Capture the cell that displays the provided text and extract its [X, Y] central coordinate. 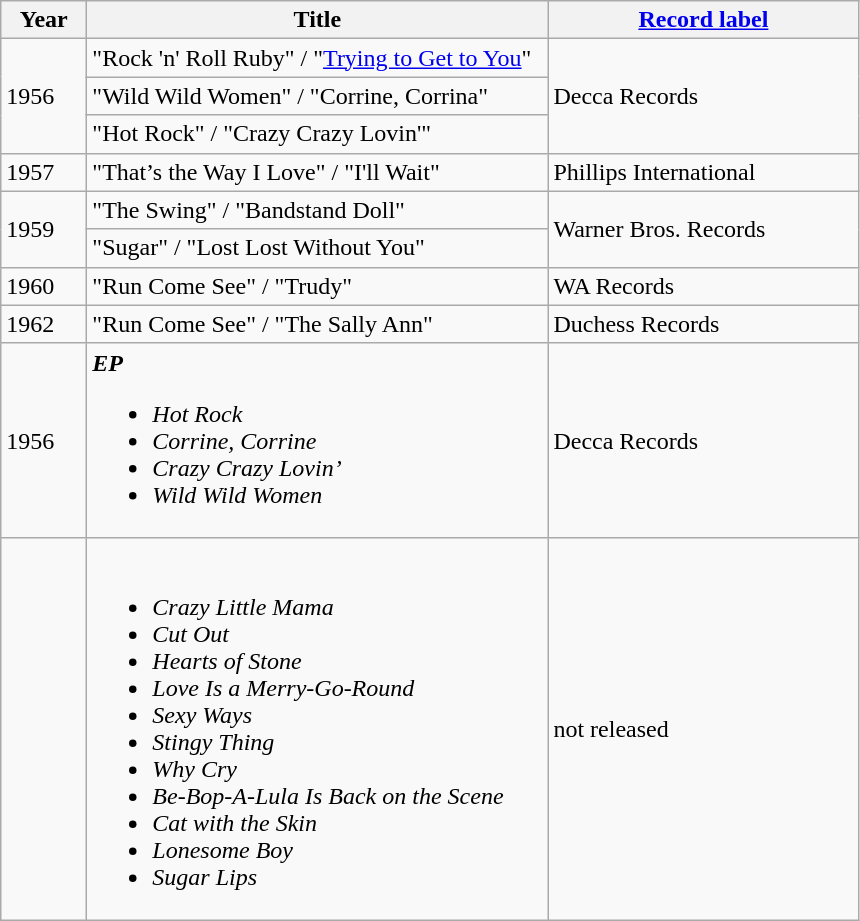
"The Swing" / "Bandstand Doll" [318, 210]
not released [704, 728]
1960 [44, 286]
"Run Come See" / "The Sally Ann" [318, 324]
"Sugar" / "Lost Lost Without You" [318, 248]
1957 [44, 172]
Year [44, 20]
EPHot RockCorrine, CorrineCrazy Crazy Lovin’Wild Wild Women [318, 440]
WA Records [704, 286]
Duchess Records [704, 324]
Record label [704, 20]
1962 [44, 324]
Phillips International [704, 172]
"Rock 'n' Roll Ruby" / "Trying to Get to You" [318, 58]
"Wild Wild Women" / "Corrine, Corrina" [318, 96]
"Hot Rock" / "Crazy Crazy Lovin'" [318, 134]
"Run Come See" / "Trudy" [318, 286]
Title [318, 20]
Warner Bros. Records [704, 229]
"That’s the Way I Love" / "I'll Wait" [318, 172]
1959 [44, 229]
